Locate the cell with the specified text and output its (X, Y) center coordinate. 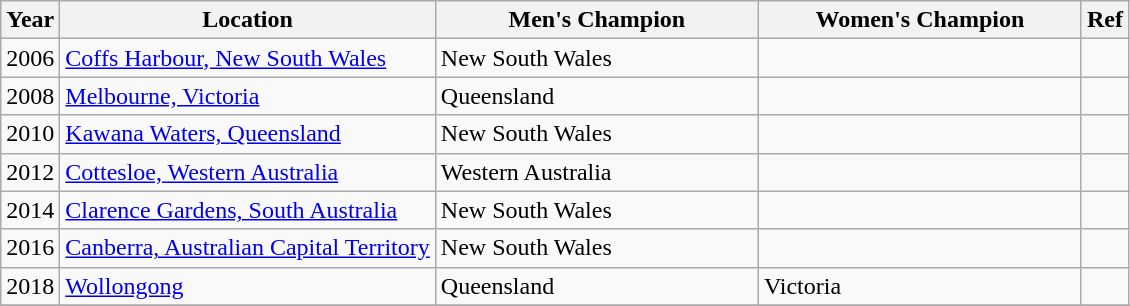
Western Australia (596, 172)
Clarence Gardens, South Australia (248, 210)
Location (248, 20)
2016 (30, 248)
2018 (30, 286)
Ref (1104, 20)
Men's Champion (596, 20)
Melbourne, Victoria (248, 96)
Wollongong (248, 286)
2014 (30, 210)
2006 (30, 58)
Women's Champion (920, 20)
Victoria (920, 286)
Canberra, Australian Capital Territory (248, 248)
2010 (30, 134)
2012 (30, 172)
Kawana Waters, Queensland (248, 134)
Coffs Harbour, New South Wales (248, 58)
Cottesloe, Western Australia (248, 172)
2008 (30, 96)
Year (30, 20)
